Determine the (x, y) coordinate at the center of the cell enclosing the given text.  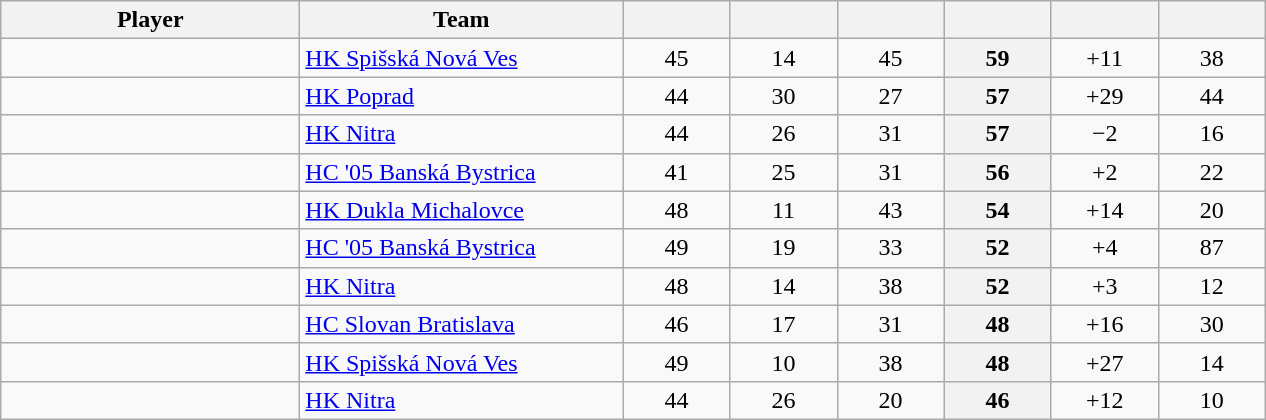
59 (998, 58)
+16 (1104, 324)
16 (1212, 134)
11 (784, 210)
HC Slovan Bratislava (462, 324)
Team (462, 20)
25 (784, 172)
54 (998, 210)
+11 (1104, 58)
43 (890, 210)
87 (1212, 248)
−2 (1104, 134)
Player (150, 20)
HK Poprad (462, 96)
27 (890, 96)
12 (1212, 286)
+4 (1104, 248)
HK Dukla Michalovce (462, 210)
17 (784, 324)
+12 (1104, 400)
+27 (1104, 362)
19 (784, 248)
33 (890, 248)
+3 (1104, 286)
41 (676, 172)
56 (998, 172)
+14 (1104, 210)
22 (1212, 172)
+29 (1104, 96)
+2 (1104, 172)
